Output the [x, y] coordinate of the center of the cell containing the given text.  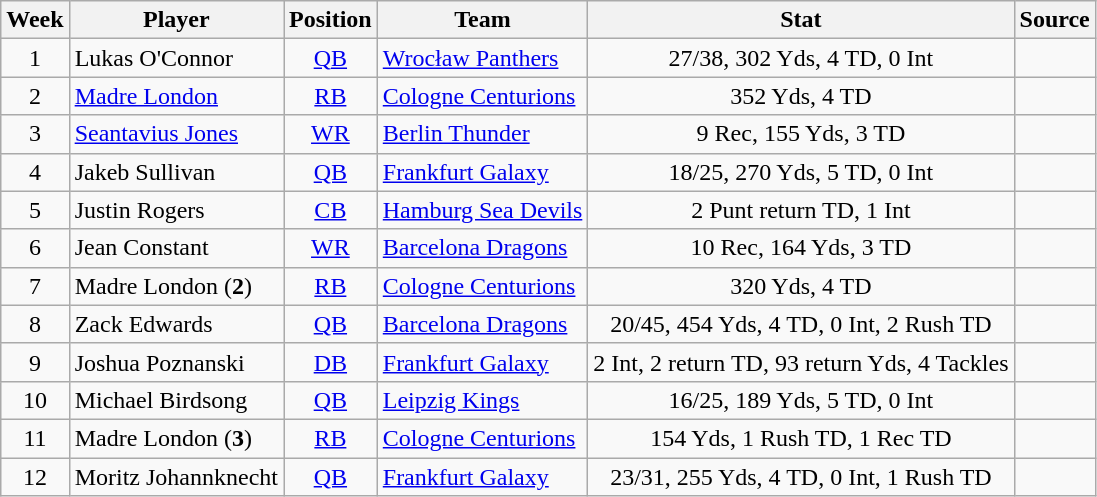
7 [35, 286]
Zack Edwards [176, 324]
Team [482, 20]
9 Rec, 155 Yds, 3 TD [801, 134]
320 Yds, 4 TD [801, 286]
11 [35, 438]
2 Int, 2 return TD, 93 return Yds, 4 Tackles [801, 362]
Player [176, 20]
16/25, 189 Yds, 5 TD, 0 Int [801, 400]
1 [35, 58]
Seantavius Jones [176, 134]
9 [35, 362]
DB [331, 362]
27/38, 302 Yds, 4 TD, 0 Int [801, 58]
Joshua Poznanski [176, 362]
2 [35, 96]
23/31, 255 Yds, 4 TD, 0 Int, 1 Rush TD [801, 477]
10 Rec, 164 Yds, 3 TD [801, 248]
Madre London [176, 96]
Position [331, 20]
Justin Rogers [176, 210]
Week [35, 20]
Leipzig Kings [482, 400]
Source [1054, 20]
Berlin Thunder [482, 134]
6 [35, 248]
Michael Birdsong [176, 400]
Madre London (2) [176, 286]
20/45, 454 Yds, 4 TD, 0 Int, 2 Rush TD [801, 324]
Madre London (3) [176, 438]
5 [35, 210]
4 [35, 172]
Jean Constant [176, 248]
3 [35, 134]
CB [331, 210]
Hamburg Sea Devils [482, 210]
352 Yds, 4 TD [801, 96]
12 [35, 477]
2 Punt return TD, 1 Int [801, 210]
10 [35, 400]
8 [35, 324]
Moritz Johannknecht [176, 477]
154 Yds, 1 Rush TD, 1 Rec TD [801, 438]
Wrocław Panthers [482, 58]
18/25, 270 Yds, 5 TD, 0 Int [801, 172]
Lukas O'Connor [176, 58]
Jakeb Sullivan [176, 172]
Stat [801, 20]
